Return (x, y) of the center of cell containing provided text 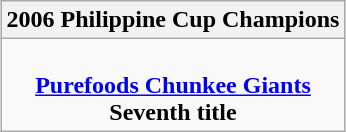
2006 Philippine Cup Champions (173, 20)
Purefoods Chunkee Giants Seventh title (173, 85)
